For the text-containing cell, return its midpoint in (x, y) coordinate format. 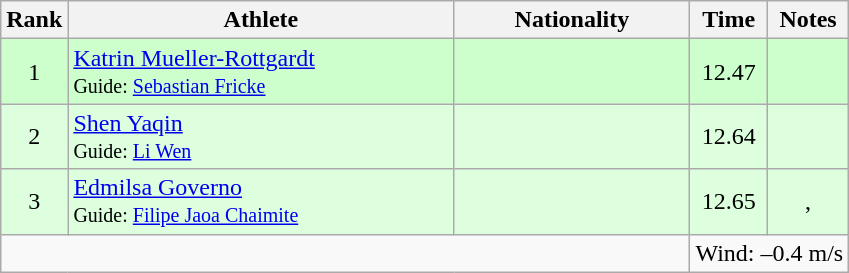
3 (34, 202)
1 (34, 72)
Notes (808, 20)
Wind: –0.4 m/s (770, 253)
Athlete (261, 20)
, (808, 202)
Edmilsa GovernoGuide: Filipe Jaoa Chaimite (261, 202)
Rank (34, 20)
2 (34, 136)
12.47 (728, 72)
Nationality (572, 20)
12.64 (728, 136)
Shen YaqinGuide: Li Wen (261, 136)
Katrin Mueller-RottgardtGuide: Sebastian Fricke (261, 72)
Time (728, 20)
12.65 (728, 202)
